Locate the cell with the specified text and output its (X, Y) center coordinate. 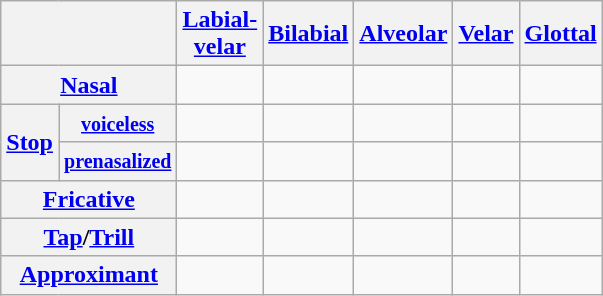
Nasal (89, 85)
Bilabial (308, 34)
Stop (30, 142)
Tap/Trill (89, 237)
prenasalized (117, 161)
voiceless (117, 123)
Alveolar (404, 34)
Velar (486, 34)
Fricative (89, 199)
Labial-velar (220, 34)
Approximant (89, 275)
Glottal (560, 34)
